Capture the cell that displays the provided text and extract its [X, Y] central coordinate. 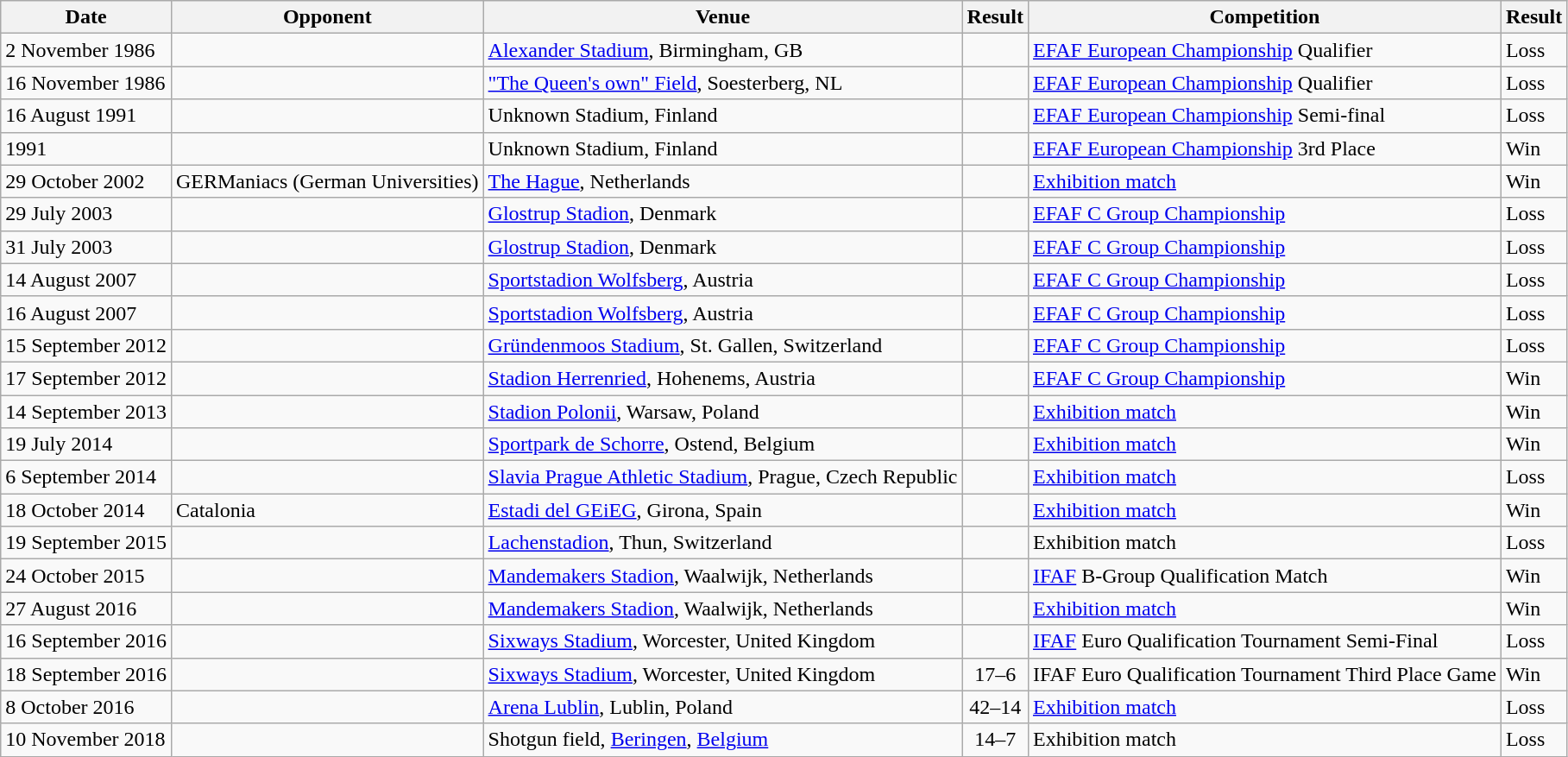
Sportpark de Schorre, Ostend, Belgium [723, 445]
16 November 1986 [86, 83]
EFAF European Championship 3rd Place [1264, 148]
16 August 2007 [86, 312]
8 October 2016 [86, 707]
16 September 2016 [86, 641]
IFAF Euro Qualification Tournament Third Place Game [1264, 674]
14 August 2007 [86, 280]
Lachenstadion, Thun, Switzerland [723, 543]
2 November 1986 [86, 50]
15 September 2012 [86, 345]
1991 [86, 148]
14–7 [995, 740]
31 July 2003 [86, 247]
IFAF B-Group Qualification Match [1264, 576]
17 September 2012 [86, 378]
Slavia Prague Athletic Stadium, Prague, Czech Republic [723, 477]
29 October 2002 [86, 181]
42–14 [995, 707]
Shotgun field, Beringen, Belgium [723, 740]
6 September 2014 [86, 477]
Stadion Herrenried, Hohenems, Austria [723, 378]
27 August 2016 [86, 609]
19 September 2015 [86, 543]
Catalonia [327, 510]
The Hague, Netherlands [723, 181]
19 July 2014 [86, 445]
Venue [723, 17]
Competition [1264, 17]
16 August 1991 [86, 116]
Gründenmoos Stadium, St. Gallen, Switzerland [723, 345]
14 September 2013 [86, 412]
Arena Lublin, Lublin, Poland [723, 707]
Estadi del GEiEG, Girona, Spain [723, 510]
18 September 2016 [86, 674]
EFAF European Championship Semi-final [1264, 116]
Date [86, 17]
29 July 2003 [86, 214]
"The Queen's own" Field, Soesterberg, NL [723, 83]
Alexander Stadium, Birmingham, GB [723, 50]
10 November 2018 [86, 740]
GERManiacs (German Universities) [327, 181]
Stadion Polonii, Warsaw, Poland [723, 412]
IFAF Euro Qualification Tournament Semi-Final [1264, 641]
17–6 [995, 674]
18 October 2014 [86, 510]
24 October 2015 [86, 576]
Opponent [327, 17]
